Pinpoint the cell where the given text exists, returning its [X, Y] midpoint coordinate. 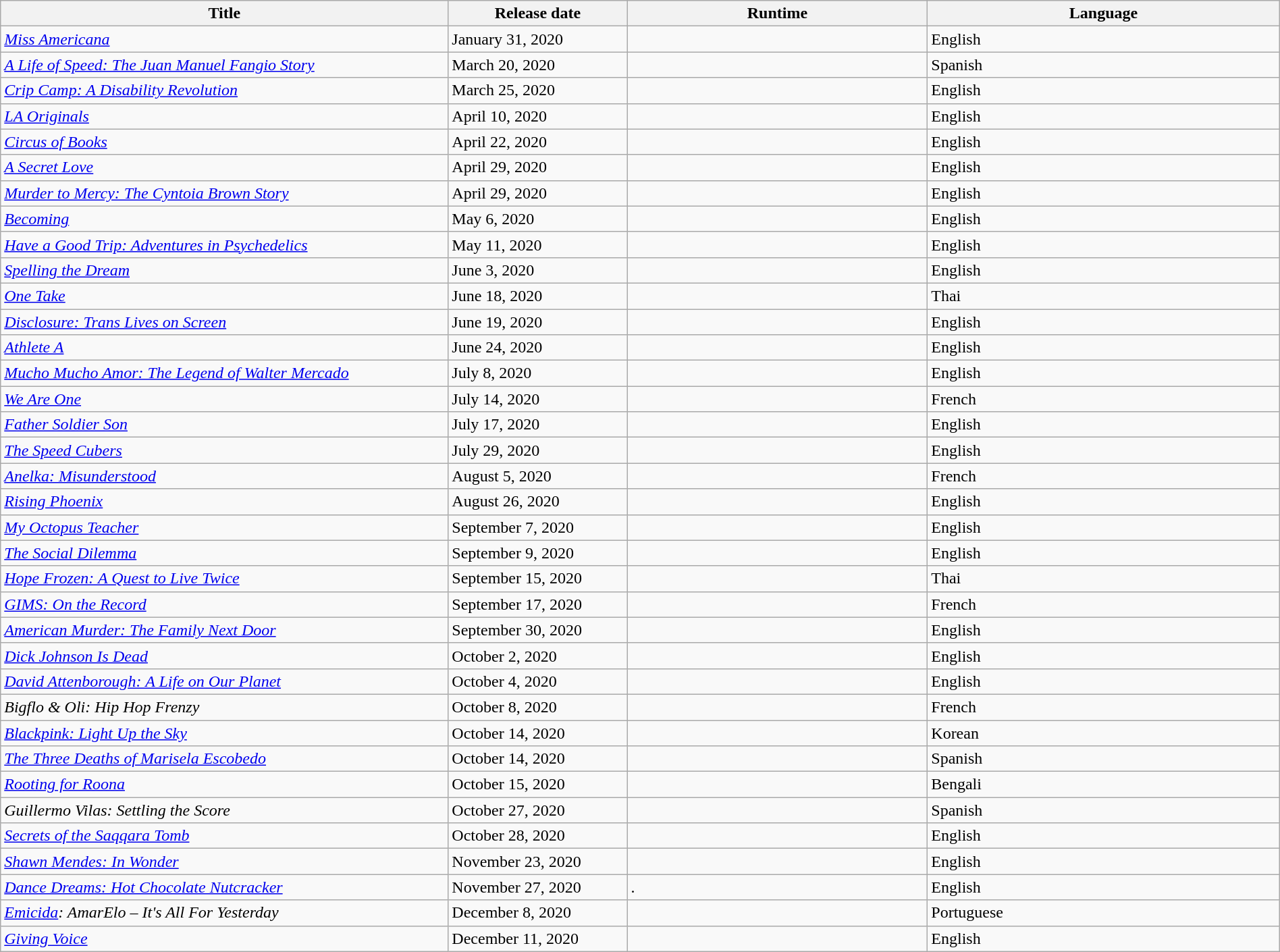
. [778, 887]
A Secret Love [224, 167]
Runtime [778, 14]
March 20, 2020 [537, 65]
Dick Johnson Is Dead [224, 656]
June 3, 2020 [537, 270]
We Are One [224, 399]
Have a Good Trip: Adventures in Psychedelics [224, 244]
March 25, 2020 [537, 90]
Shawn Mendes: In Wonder [224, 862]
November 27, 2020 [537, 887]
May 6, 2020 [537, 219]
July 29, 2020 [537, 450]
Rising Phoenix [224, 502]
October 27, 2020 [537, 810]
July 17, 2020 [537, 425]
One Take [224, 296]
Father Soldier Son [224, 425]
Release date [537, 14]
August 26, 2020 [537, 502]
July 14, 2020 [537, 399]
May 11, 2020 [537, 244]
GIMS: On the Record [224, 604]
Athlete A [224, 348]
Bigflo & Oli: Hip Hop Frenzy [224, 707]
Guillermo Vilas: Settling the Score [224, 810]
Title [224, 14]
August 5, 2020 [537, 476]
My Octopus Teacher [224, 527]
Spelling the Dream [224, 270]
October 4, 2020 [537, 681]
January 31, 2020 [537, 39]
October 28, 2020 [537, 836]
April 10, 2020 [537, 116]
Rooting for Roona [224, 785]
The Three Deaths of Marisela Escobedo [224, 759]
Disclosure: Trans Lives on Screen [224, 322]
Emicida: AmarElo – It's All For Yesterday [224, 913]
November 23, 2020 [537, 862]
October 15, 2020 [537, 785]
Korean [1103, 733]
The Speed Cubers [224, 450]
September 17, 2020 [537, 604]
June 18, 2020 [537, 296]
July 8, 2020 [537, 373]
A Life of Speed: The Juan Manuel Fangio Story [224, 65]
David Attenborough: A Life on Our Planet [224, 681]
Miss Americana [224, 39]
September 7, 2020 [537, 527]
The Social Dilemma [224, 553]
September 15, 2020 [537, 579]
Anelka: Misunderstood [224, 476]
October 8, 2020 [537, 707]
Dance Dreams: Hot Chocolate Nutcracker [224, 887]
Giving Voice [224, 938]
Hope Frozen: A Quest to Live Twice [224, 579]
Circus of Books [224, 142]
LA Originals [224, 116]
Becoming [224, 219]
September 9, 2020 [537, 553]
Bengali [1103, 785]
American Murder: The Family Next Door [224, 630]
October 2, 2020 [537, 656]
December 8, 2020 [537, 913]
June 19, 2020 [537, 322]
Murder to Mercy: The Cyntoia Brown Story [224, 193]
Language [1103, 14]
December 11, 2020 [537, 938]
September 30, 2020 [537, 630]
Blackpink: Light Up the Sky [224, 733]
Crip Camp: A Disability Revolution [224, 90]
June 24, 2020 [537, 348]
Mucho Mucho Amor: The Legend of Walter Mercado [224, 373]
Secrets of the Saqqara Tomb [224, 836]
April 22, 2020 [537, 142]
Portuguese [1103, 913]
